Search for the cell housing the specified text and yield its (x, y) center coordinate. 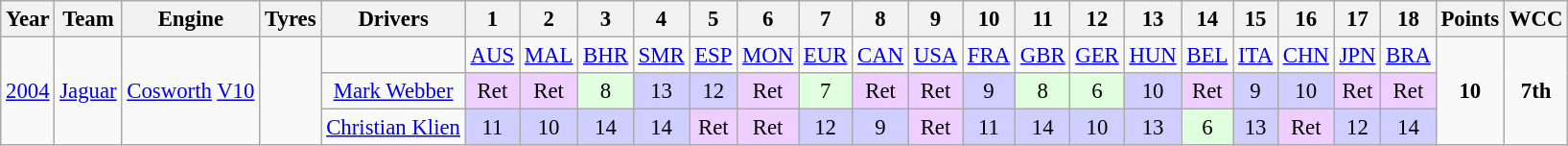
7th (1536, 92)
BEL (1207, 56)
WCC (1536, 19)
2 (549, 19)
ITA (1256, 56)
USA (935, 56)
BHR (606, 56)
Jaguar (88, 92)
JPN (1358, 56)
CHN (1306, 56)
MON (768, 56)
15 (1256, 19)
Tyres (291, 19)
MAL (549, 56)
17 (1358, 19)
Team (88, 19)
ESP (714, 56)
2004 (28, 92)
Cosworth V10 (191, 92)
3 (606, 19)
5 (714, 19)
Mark Webber (393, 91)
AUS (492, 56)
Year (28, 19)
CAN (880, 56)
16 (1306, 19)
HUN (1153, 56)
Points (1469, 19)
GBR (1041, 56)
EUR (826, 56)
GER (1097, 56)
Drivers (393, 19)
BRA (1408, 56)
FRA (990, 56)
Christian Klien (393, 128)
Engine (191, 19)
SMR (662, 56)
18 (1408, 19)
4 (662, 19)
1 (492, 19)
